Output the (x, y) coordinate of the center of the cell containing the given text.  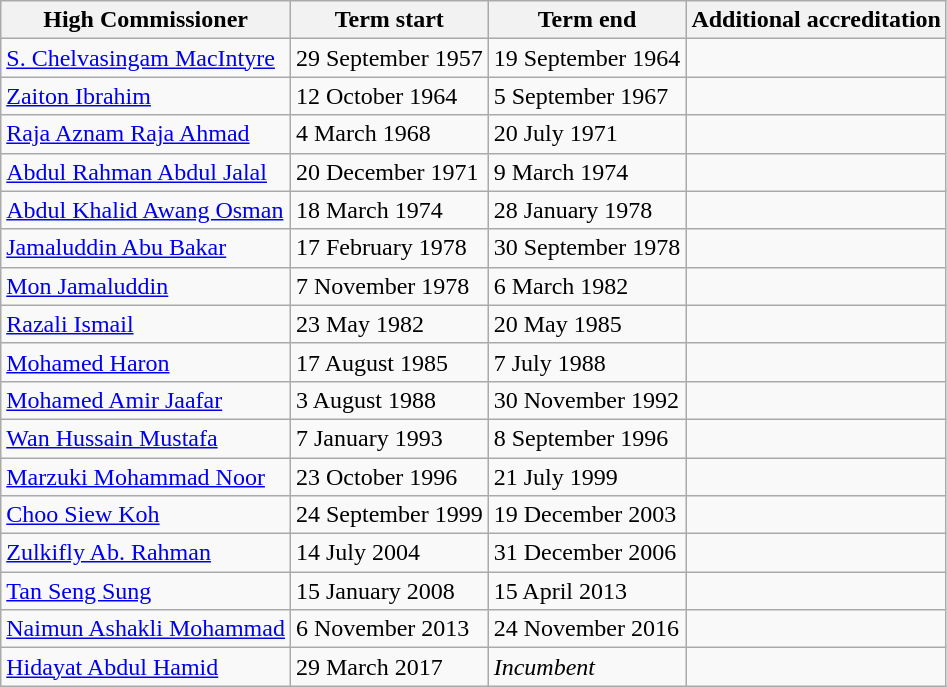
Marzuki Mohammad Noor (146, 477)
23 October 1996 (389, 477)
Mohamed Amir Jaafar (146, 400)
Term end (587, 20)
Tan Seng Sung (146, 591)
Incumbent (587, 667)
17 August 1985 (389, 362)
15 January 2008 (389, 591)
S. Chelvasingam MacIntyre (146, 58)
30 November 1992 (587, 400)
20 December 1971 (389, 172)
12 October 1964 (389, 96)
24 September 1999 (389, 515)
17 February 1978 (389, 248)
Razali Ismail (146, 324)
Abdul Rahman Abdul Jalal (146, 172)
8 September 1996 (587, 438)
Abdul Khalid Awang Osman (146, 210)
Additional accreditation (816, 20)
Mohamed Haron (146, 362)
Zulkifly Ab. Rahman (146, 553)
14 July 2004 (389, 553)
High Commissioner (146, 20)
23 May 1982 (389, 324)
19 December 2003 (587, 515)
3 August 1988 (389, 400)
20 May 1985 (587, 324)
24 November 2016 (587, 629)
29 September 1957 (389, 58)
18 March 1974 (389, 210)
6 November 2013 (389, 629)
4 March 1968 (389, 134)
29 March 2017 (389, 667)
15 April 2013 (587, 591)
Hidayat Abdul Hamid (146, 667)
5 September 1967 (587, 96)
Zaiton Ibrahim (146, 96)
7 July 1988 (587, 362)
Naimun Ashakli Mohammad (146, 629)
9 March 1974 (587, 172)
20 July 1971 (587, 134)
21 July 1999 (587, 477)
31 December 2006 (587, 553)
Mon Jamaluddin (146, 286)
Raja Aznam Raja Ahmad (146, 134)
28 January 1978 (587, 210)
7 January 1993 (389, 438)
Wan Hussain Mustafa (146, 438)
19 September 1964 (587, 58)
7 November 1978 (389, 286)
Term start (389, 20)
Jamaluddin Abu Bakar (146, 248)
Choo Siew Koh (146, 515)
30 September 1978 (587, 248)
6 March 1982 (587, 286)
